Capture the cell that displays the provided text and extract its (X, Y) central coordinate. 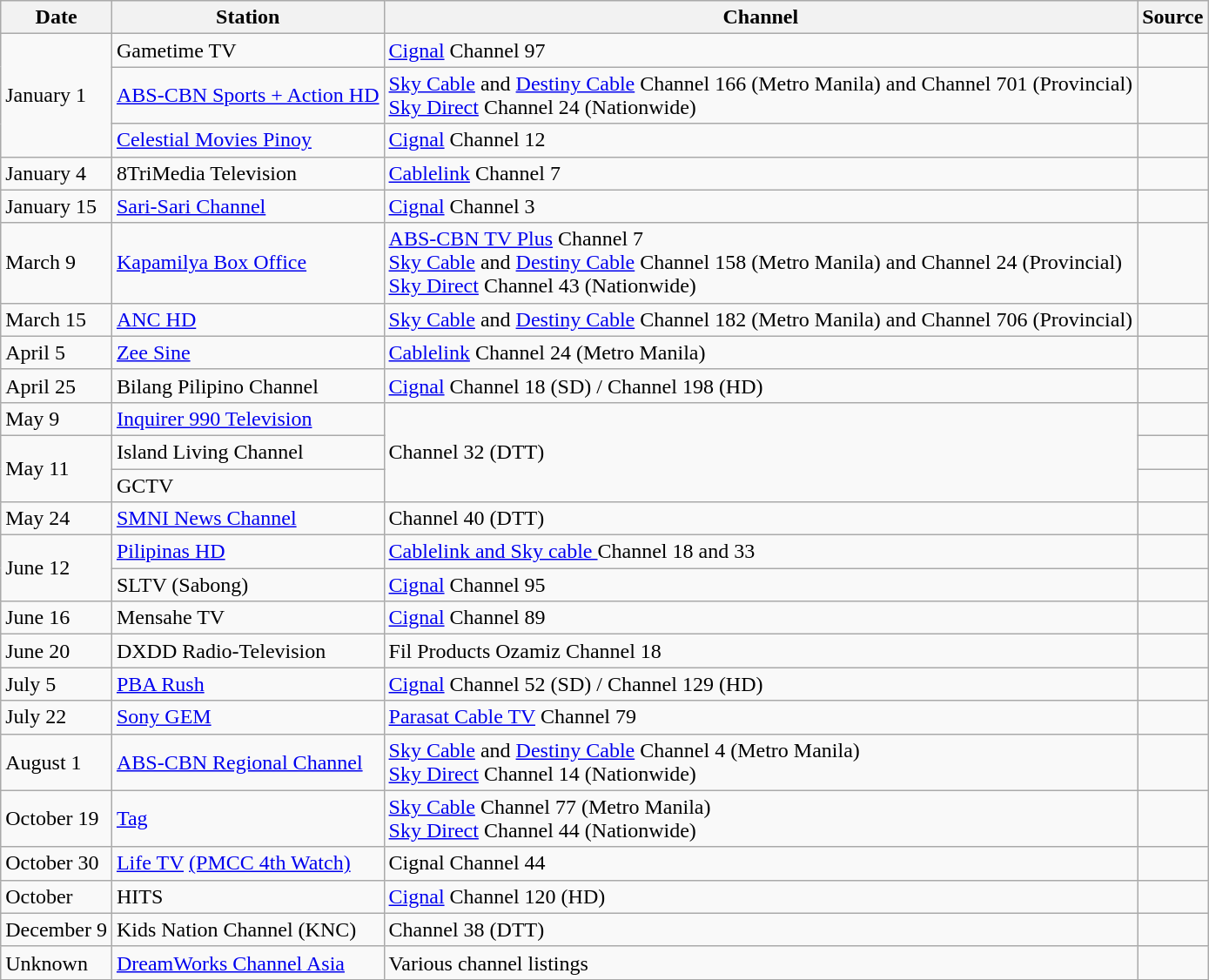
SLTV (Sabong) (247, 585)
Sky Cable and Destiny Cable Channel 4 (Metro Manila)Sky Direct Channel 14 (Nationwide) (761, 762)
Channel 38 (DTT) (761, 930)
June 16 (57, 618)
Unknown (57, 963)
Cignal Channel 44 (761, 863)
Various channel listings (761, 963)
May 9 (57, 419)
Source (1173, 17)
June 12 (57, 568)
ABS-CBN TV Plus Channel 7Sky Cable and Destiny Cable Channel 158 (Metro Manila) and Channel 24 (Provincial)Sky Direct Channel 43 (Nationwide) (761, 263)
ABS-CBN Regional Channel (247, 762)
8TriMedia Television (247, 173)
June 20 (57, 651)
April 5 (57, 352)
January 1 (57, 96)
Cignal Channel 97 (761, 50)
Sky Cable and Destiny Cable Channel 182 (Metro Manila) and Channel 706 (Provincial) (761, 319)
Cignal Channel 120 (HD) (761, 896)
Channel 40 (DTT) (761, 519)
Channel 32 (DTT) (761, 452)
Cablelink Channel 24 (Metro Manila) (761, 352)
Cignal Channel 12 (761, 140)
Sky Cable and Destiny Cable Channel 166 (Metro Manila) and Channel 701 (Provincial)Sky Direct Channel 24 (Nationwide) (761, 96)
Cignal Channel 95 (761, 585)
Pilipinas HD (247, 552)
Bilang Pilipino Channel (247, 386)
December 9 (57, 930)
Channel (761, 17)
Life TV (PMCC 4th Watch) (247, 863)
Gametime TV (247, 50)
Zee Sine (247, 352)
Sari-Sari Channel (247, 206)
Date (57, 17)
Parasat Cable TV Channel 79 (761, 717)
Inquirer 990 Television (247, 419)
ANC HD (247, 319)
July 22 (57, 717)
Mensahe TV (247, 618)
Tag (247, 818)
March 9 (57, 263)
May 24 (57, 519)
DXDD Radio-Television (247, 651)
Station (247, 17)
Island Living Channel (247, 452)
Cignal Channel 52 (SD) / Channel 129 (HD) (761, 684)
Sky Cable Channel 77 (Metro Manila)Sky Direct Channel 44 (Nationwide) (761, 818)
Celestial Movies Pinoy (247, 140)
July 5 (57, 684)
HITS (247, 896)
Cignal Channel 3 (761, 206)
March 15 (57, 319)
GCTV (247, 485)
Cignal Channel 18 (SD) / Channel 198 (HD) (761, 386)
DreamWorks Channel Asia (247, 963)
SMNI News Channel (247, 519)
Cignal Channel 89 (761, 618)
Kapamilya Box Office (247, 263)
August 1 (57, 762)
October 19 (57, 818)
April 25 (57, 386)
Cablelink Channel 7 (761, 173)
October (57, 896)
Fil Products Ozamiz Channel 18 (761, 651)
January 15 (57, 206)
January 4 (57, 173)
PBA Rush (247, 684)
Cablelink and Sky cable Channel 18 and 33 (761, 552)
Sony GEM (247, 717)
Kids Nation Channel (KNC) (247, 930)
October 30 (57, 863)
ABS-CBN Sports + Action HD (247, 96)
May 11 (57, 468)
